Detect which cell encompasses the target text, then output its [X, Y] center coordinate. 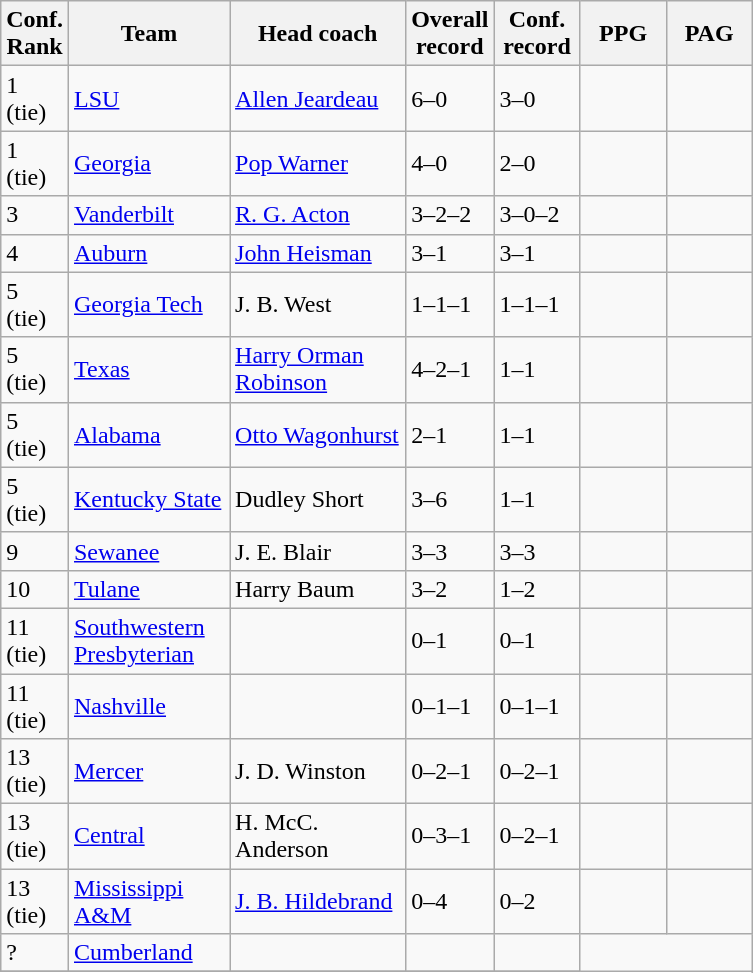
Auburn [148, 253]
1–2 [537, 589]
Alabama [148, 434]
? [35, 953]
Mississippi A&M [148, 902]
Central [148, 836]
Cumberland [148, 953]
4–2–1 [450, 370]
3–0 [537, 98]
J. D. Winston [318, 772]
9 [35, 551]
H. McC. Anderson [318, 836]
3–0–2 [537, 215]
2–1 [450, 434]
Tulane [148, 589]
Conf. record [537, 34]
2–0 [537, 164]
Team [148, 34]
Harry Orman Robinson [318, 370]
Kentucky State [148, 500]
R. G. Acton [318, 215]
PAG [709, 34]
Dudley Short [318, 500]
Texas [148, 370]
Conf. Rank [35, 34]
John Heisman [318, 253]
J. E. Blair [318, 551]
Georgia [148, 164]
Allen Jeardeau [318, 98]
Georgia Tech [148, 304]
Pop Warner [318, 164]
Mercer [148, 772]
J. B. West [318, 304]
6–0 [450, 98]
Head coach [318, 34]
4 [35, 253]
J. B. Hildebrand [318, 902]
3–2 [450, 589]
3–6 [450, 500]
0–2 [537, 902]
3 [35, 215]
0–3–1 [450, 836]
4–0 [450, 164]
LSU [148, 98]
10 [35, 589]
Vanderbilt [148, 215]
Nashville [148, 706]
PPG [623, 34]
Sewanee [148, 551]
Southwestern Presbyterian [148, 640]
Otto Wagonhurst [318, 434]
3–2–2 [450, 215]
Harry Baum [318, 589]
Overall record [450, 34]
0–4 [450, 902]
